Output the [x, y] coordinate of the center of the cell containing the given text.  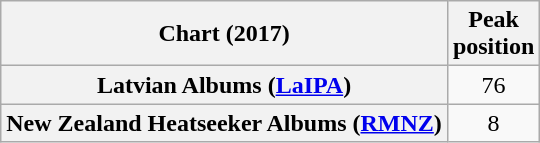
Peakposition [493, 34]
76 [493, 85]
New Zealand Heatseeker Albums (RMNZ) [224, 123]
8 [493, 123]
Chart (2017) [224, 34]
Latvian Albums (LaIPA) [224, 85]
